Scan for the cell matching the given text and deliver its (X, Y) coordinate at center. 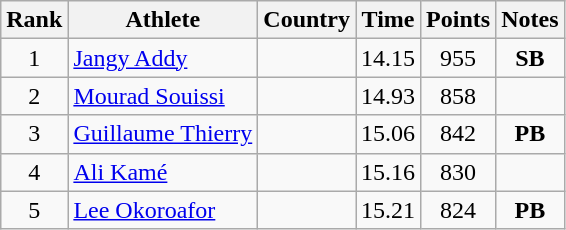
2 (34, 96)
SB (530, 58)
Guillaume Thierry (163, 134)
Lee Okoroafor (163, 210)
Notes (530, 20)
Ali Kamé (163, 172)
1 (34, 58)
15.21 (388, 210)
955 (458, 58)
3 (34, 134)
824 (458, 210)
14.15 (388, 58)
15.06 (388, 134)
14.93 (388, 96)
15.16 (388, 172)
842 (458, 134)
Points (458, 20)
Jangy Addy (163, 58)
Mourad Souissi (163, 96)
Time (388, 20)
830 (458, 172)
Rank (34, 20)
Country (307, 20)
5 (34, 210)
4 (34, 172)
858 (458, 96)
Athlete (163, 20)
